Locate the cell with the specified text and output its (X, Y) center coordinate. 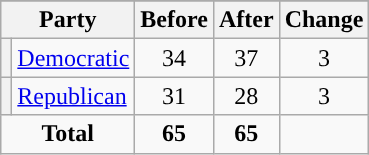
31 (174, 96)
37 (246, 58)
Total (68, 134)
Republican (74, 96)
Change (324, 20)
Before (174, 20)
Democratic (74, 58)
After (246, 20)
Party (68, 20)
28 (246, 96)
34 (174, 58)
